Provide the [X, Y] coordinate of the cell's center where the given text is located.  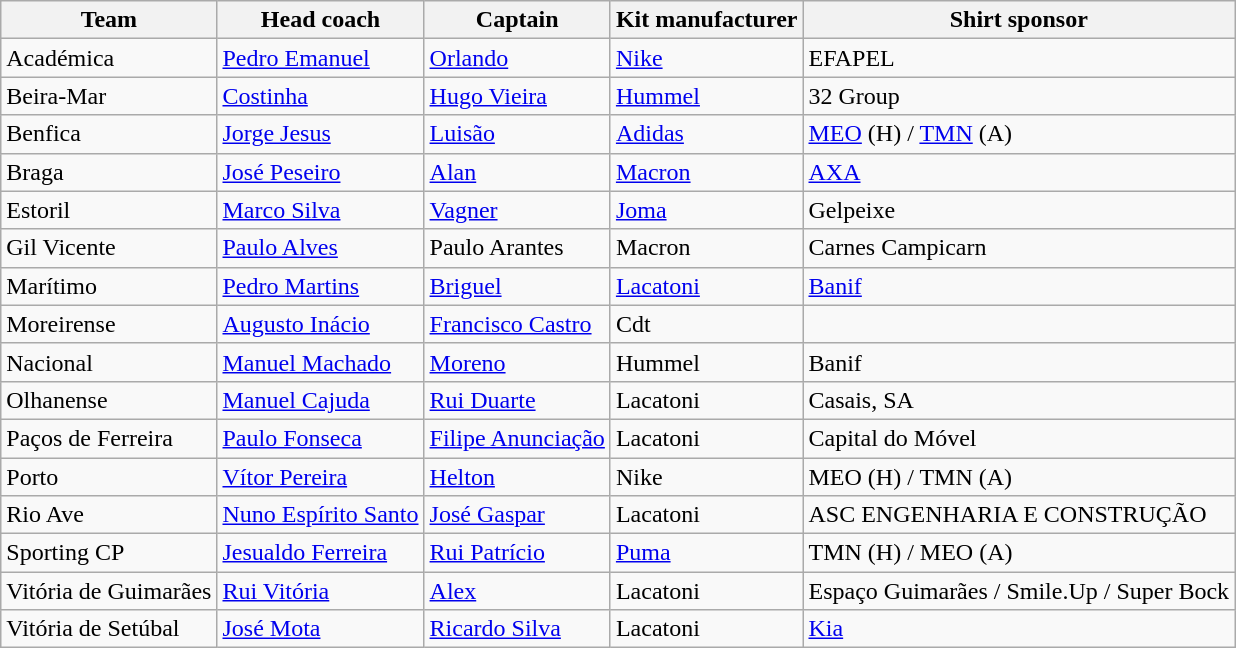
Costinha [320, 96]
Rui Patrício [517, 553]
Paços de Ferreira [109, 438]
Estoril [109, 210]
Orlando [517, 58]
Capital do Móvel [1019, 438]
Alan [517, 172]
AXA [1019, 172]
Vagner [517, 210]
Hugo Vieira [517, 96]
Briguel [517, 286]
Kit manufacturer [706, 20]
Jorge Jesus [320, 134]
Moreirense [109, 324]
Braga [109, 172]
Nacional [109, 362]
Shirt sponsor [1019, 20]
Casais, SA [1019, 400]
Kia [1019, 629]
José Gaspar [517, 515]
Vitória de Setúbal [109, 629]
Marítimo [109, 286]
Head coach [320, 20]
Espaço Guimarães / Smile.Up / Super Bock [1019, 591]
Rio Ave [109, 515]
Luisão [517, 134]
Porto [109, 477]
Carnes Campicarn [1019, 248]
Benfica [109, 134]
Paulo Fonseca [320, 438]
Paulo Alves [320, 248]
José Peseiro [320, 172]
Gelpeixe [1019, 210]
TMN (H) / MEO (A) [1019, 553]
Pedro Martins [320, 286]
Paulo Arantes [517, 248]
Augusto Inácio [320, 324]
Marco Silva [320, 210]
Manuel Machado [320, 362]
Captain [517, 20]
Moreno [517, 362]
Cdt [706, 324]
Team [109, 20]
Francisco Castro [517, 324]
Filipe Anunciação [517, 438]
Rui Duarte [517, 400]
Vítor Pereira [320, 477]
Gil Vicente [109, 248]
Jesualdo Ferreira [320, 553]
Joma [706, 210]
Adidas [706, 134]
Nuno Espírito Santo [320, 515]
Helton [517, 477]
Olhanense [109, 400]
EFAPEL [1019, 58]
ASC ENGENHARIA E CONSTRUÇÃO [1019, 515]
Manuel Cajuda [320, 400]
32 Group [1019, 96]
Ricardo Silva [517, 629]
Puma [706, 553]
José Mota [320, 629]
Alex [517, 591]
Rui Vitória [320, 591]
Académica [109, 58]
Vitória de Guimarães [109, 591]
Pedro Emanuel [320, 58]
Sporting CP [109, 553]
Beira-Mar [109, 96]
